Identify which cell holds the provided text, then report its [x, y] central coordinate. 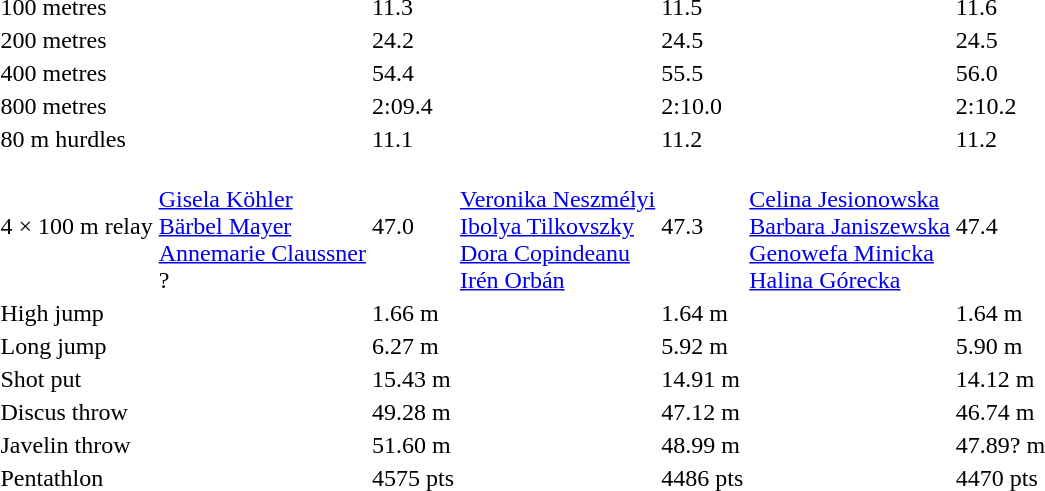
47.12 m [702, 412]
55.5 [702, 73]
Gisela KöhlerBärbel MayerAnnemarie Claussner? [262, 226]
Veronika NeszmélyiIbolya TilkovszkyDora CopindeanuIrén Orbán [557, 226]
6.27 m [412, 346]
51.60 m [412, 445]
1.66 m [412, 313]
47.3 [702, 226]
54.4 [412, 73]
24.5 [702, 40]
11.1 [412, 139]
2:10.0 [702, 106]
15.43 m [412, 379]
2:09.4 [412, 106]
49.28 m [412, 412]
1.64 m [702, 313]
Celina JesionowskaBarbara JaniszewskaGenowefa MinickaHalina Górecka [850, 226]
24.2 [412, 40]
11.2 [702, 139]
14.91 m [702, 379]
48.99 m [702, 445]
47.0 [412, 226]
5.92 m [702, 346]
